Scan for the cell matching the given text and deliver its (x, y) coordinate at center. 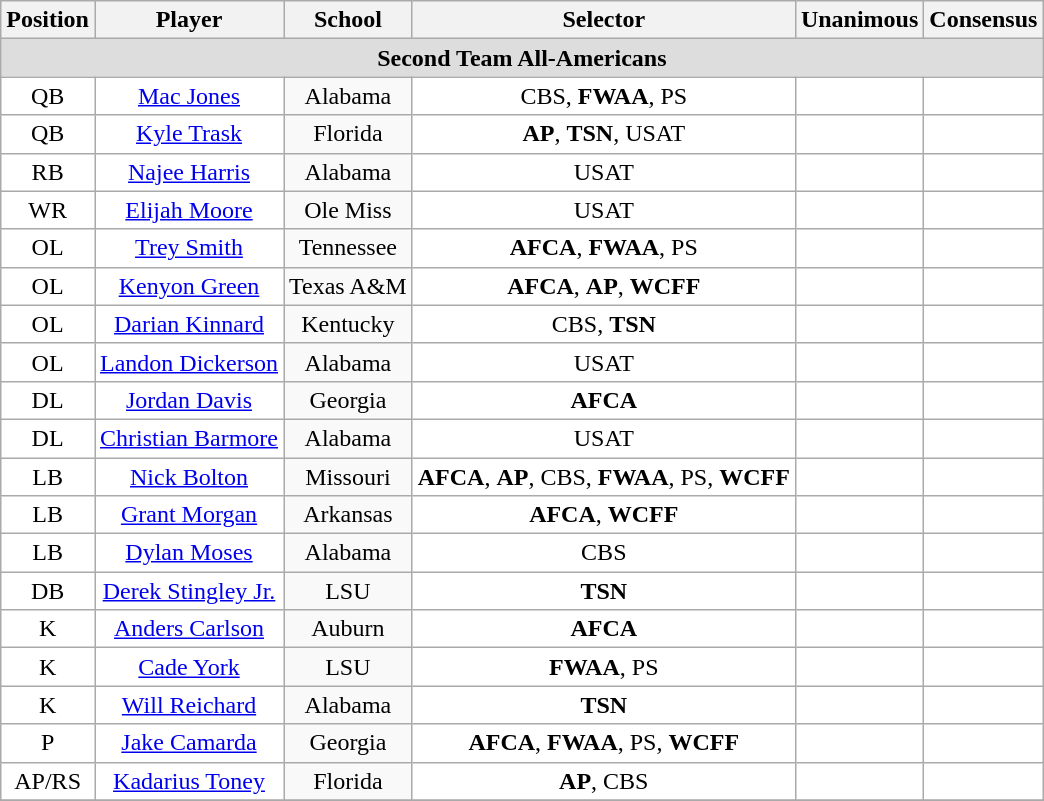
Kyle Trask (188, 134)
AFCA, WCFF (604, 515)
Texas A&M (348, 286)
Cade York (188, 667)
Kenyon Green (188, 286)
AP/RS (48, 781)
WR (48, 210)
AP, CBS (604, 781)
AFCA, FWAA, PS, WCFF (604, 743)
School (348, 20)
Consensus (984, 20)
CBS, TSN (604, 324)
P (48, 743)
Will Reichard (188, 705)
Second Team All-Americans (522, 58)
Player (188, 20)
Mac Jones (188, 96)
CBS, FWAA, PS (604, 96)
AFCA, AP, CBS, FWAA, PS, WCFF (604, 477)
Ole Miss (348, 210)
Dylan Moses (188, 553)
Darian Kinnard (188, 324)
Unanimous (859, 20)
Jake Camarda (188, 743)
Auburn (348, 629)
Tennessee (348, 248)
Grant Morgan (188, 515)
RB (48, 172)
Kentucky (348, 324)
Position (48, 20)
Derek Stingley Jr. (188, 591)
AFCA, FWAA, PS (604, 248)
FWAA, PS (604, 667)
Christian Barmore (188, 438)
AP, TSN, USAT (604, 134)
Landon Dickerson (188, 362)
Anders Carlson (188, 629)
Kadarius Toney (188, 781)
Nick Bolton (188, 477)
CBS (604, 553)
Trey Smith (188, 248)
Jordan Davis (188, 400)
DB (48, 591)
Missouri (348, 477)
Najee Harris (188, 172)
Selector (604, 20)
AFCA, AP, WCFF (604, 286)
Elijah Moore (188, 210)
Arkansas (348, 515)
